Detect which cell encompasses the target text, then output its [X, Y] center coordinate. 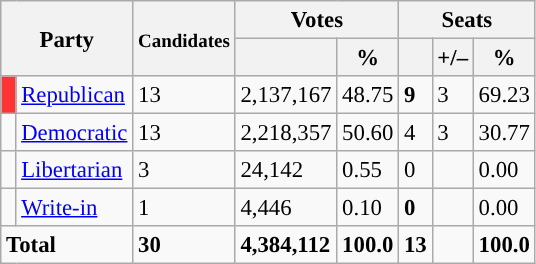
Seats [468, 20]
Republican [74, 95]
69.23 [504, 95]
9 [416, 95]
Votes [317, 20]
+/– [452, 58]
24,142 [286, 170]
4 [416, 133]
2,137,167 [286, 95]
Total [67, 245]
Candidates [184, 38]
48.75 [368, 95]
Write-in [74, 208]
4,446 [286, 208]
1 [184, 208]
Party [67, 38]
30 [184, 245]
50.60 [368, 133]
Democratic [74, 133]
0.10 [368, 208]
4,384,112 [286, 245]
30.77 [504, 133]
0.55 [368, 170]
2,218,357 [286, 133]
Libertarian [74, 170]
